Locate the cell with the specified text and output its [x, y] center coordinate. 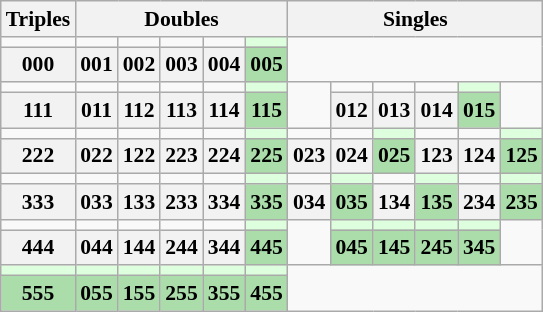
Triples [38, 19]
024 [352, 156]
335 [266, 202]
035 [352, 202]
013 [394, 111]
135 [436, 202]
223 [182, 156]
113 [182, 111]
033 [96, 202]
155 [140, 294]
002 [140, 65]
122 [140, 156]
000 [38, 65]
233 [182, 202]
234 [480, 202]
004 [224, 65]
334 [224, 202]
455 [266, 294]
012 [352, 111]
133 [140, 202]
144 [140, 248]
115 [266, 111]
244 [182, 248]
003 [182, 65]
355 [224, 294]
Singles [416, 19]
245 [436, 248]
124 [480, 156]
134 [394, 202]
444 [38, 248]
555 [38, 294]
445 [266, 248]
224 [224, 156]
333 [38, 202]
011 [96, 111]
014 [436, 111]
145 [394, 248]
344 [224, 248]
023 [310, 156]
044 [96, 248]
255 [182, 294]
225 [266, 156]
022 [96, 156]
125 [522, 156]
045 [352, 248]
055 [96, 294]
005 [266, 65]
123 [436, 156]
025 [394, 156]
114 [224, 111]
Doubles [182, 19]
235 [522, 202]
222 [38, 156]
001 [96, 65]
015 [480, 111]
345 [480, 248]
112 [140, 111]
034 [310, 202]
111 [38, 111]
